Identify which cell holds the provided text, then report its [x, y] central coordinate. 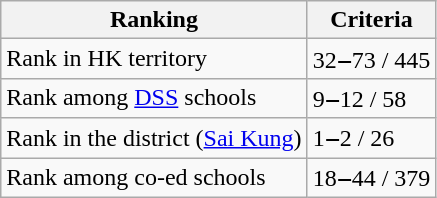
9‒12 / 58 [372, 98]
Criteria [372, 20]
Rank among DSS schools [154, 98]
Ranking [154, 20]
Rank among co-ed schools [154, 178]
Rank in the district (Sai Kung) [154, 138]
32‒73 / 445 [372, 59]
Rank in HK territory [154, 59]
1‒2 / 26 [372, 138]
18‒44 / 379 [372, 178]
